Return the [X, Y] coordinate for the center point of the cell that contains the specified text.  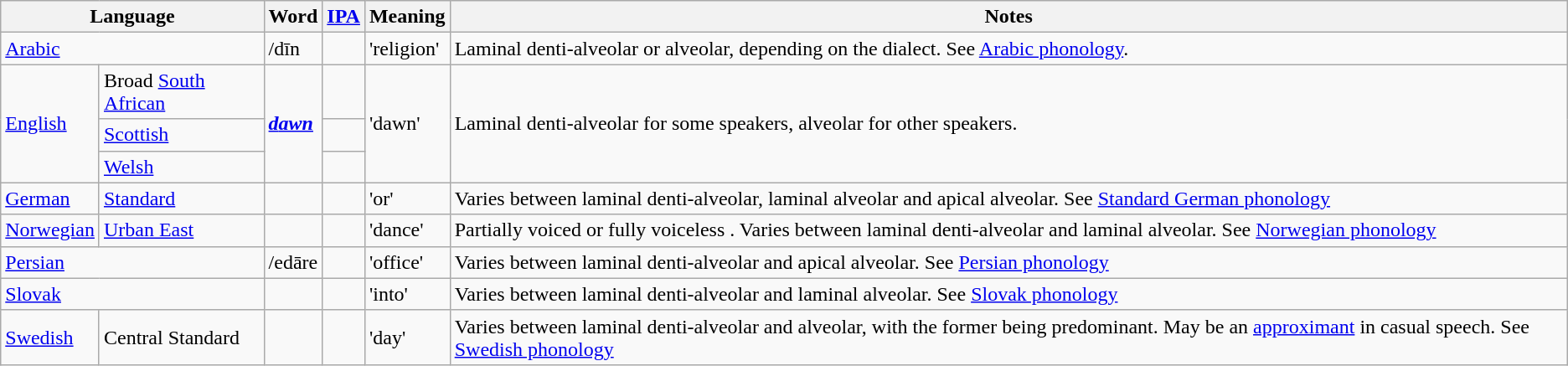
/dīn [293, 49]
Welsh [181, 167]
Varies between laminal denti-alveolar, laminal alveolar and apical alveolar. See Standard German phonology [1008, 198]
'dance' [407, 230]
Urban East [181, 230]
Varies between laminal denti-alveolar and alveolar, with the former being predominant. May be an approximant in casual speech. See Swedish phonology [1008, 337]
Norwegian [50, 230]
Word [293, 17]
German [50, 198]
Partially voiced or fully voiceless . Varies between laminal denti-alveolar and laminal alveolar. See Norwegian phonology [1008, 230]
Varies between laminal denti-alveolar and apical alveolar. See Persian phonology [1008, 262]
Laminal denti-alveolar or alveolar, depending on the dialect. See Arabic phonology. [1008, 49]
Varies between laminal denti-alveolar and laminal alveolar. See Slovak phonology [1008, 294]
'day' [407, 337]
'into' [407, 294]
Notes [1008, 17]
IPA [343, 17]
Slovak [132, 294]
Broad South African [181, 92]
Meaning [407, 17]
'office' [407, 262]
Central Standard [181, 337]
Standard [181, 198]
Scottish [181, 135]
'religion' [407, 49]
Arabic [132, 49]
/edāre [293, 262]
dawn [293, 124]
'or' [407, 198]
Laminal denti-alveolar for some speakers, alveolar for other speakers. [1008, 124]
'dawn' [407, 124]
Swedish [50, 337]
Persian [132, 262]
Language [132, 17]
English [50, 124]
